Identify which cell holds the provided text, then report its [X, Y] central coordinate. 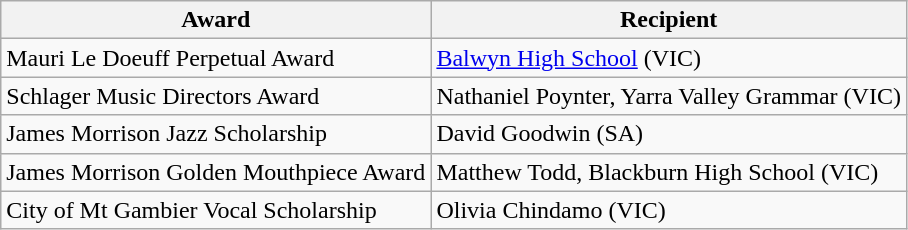
James Morrison Jazz Scholarship [216, 134]
Balwyn High School (VIC) [669, 58]
Nathaniel Poynter, Yarra Valley Grammar (VIC) [669, 96]
Schlager Music Directors Award [216, 96]
Award [216, 20]
James Morrison Golden Mouthpiece Award [216, 172]
Mauri Le Doeuff Perpetual Award [216, 58]
David Goodwin (SA) [669, 134]
Matthew Todd, Blackburn High School (VIC) [669, 172]
Olivia Chindamo (VIC) [669, 210]
Recipient [669, 20]
City of Mt Gambier Vocal Scholarship [216, 210]
